Find where the given text appears and provide that cell's center as (x, y) coordinate. 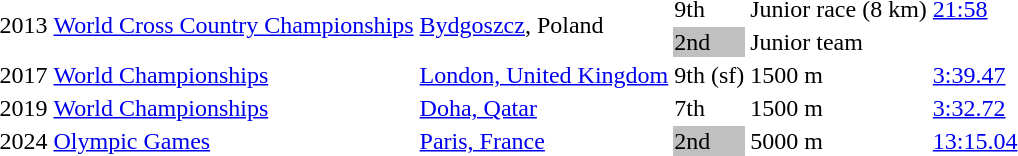
Olympic Games (234, 141)
7th (710, 108)
Junior team (839, 42)
Paris, France (544, 141)
9th (sf) (710, 75)
London, United Kingdom (544, 75)
Doha, Qatar (544, 108)
5000 m (839, 141)
